Find where the given text appears and provide that cell's center as (X, Y) coordinate. 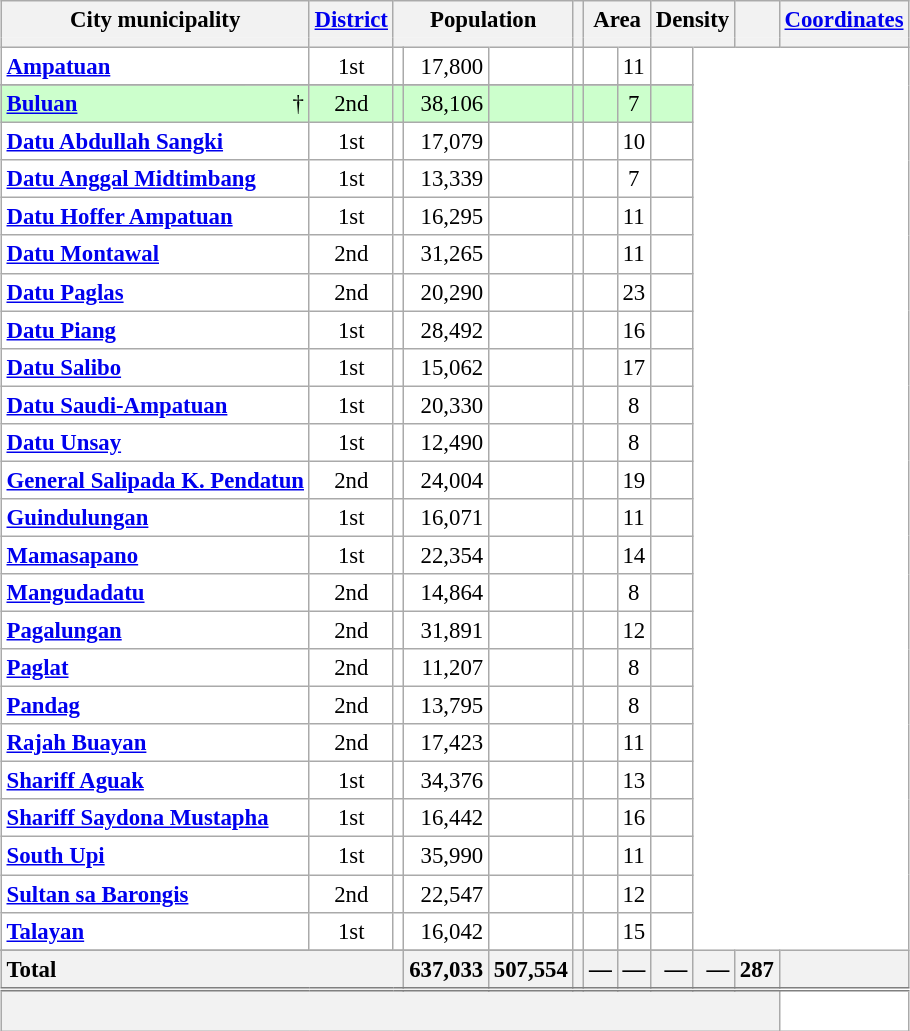
Datu Abdullah Sangki (155, 142)
† (277, 104)
13,339 (446, 179)
17,800 (446, 66)
Datu Salibo (155, 367)
12,490 (446, 442)
Datu Saudi-Ampatuan (155, 405)
34,376 (446, 781)
Datu Piang (155, 330)
20,290 (446, 292)
19 (634, 480)
Datu Montawal (155, 254)
14 (634, 555)
35,990 (446, 856)
15 (634, 931)
Datu Anggal Midtimbang (155, 179)
Talayan (155, 931)
20,330 (446, 405)
10 (634, 142)
Buluan (123, 104)
24,004 (446, 480)
Ampatuan (155, 66)
Sultan sa Barongis (155, 893)
Pagalungan (155, 630)
507,554 (530, 970)
16,071 (446, 518)
17,079 (446, 142)
16,042 (446, 931)
637,033 (446, 970)
38,106 (446, 104)
Area (618, 20)
Pandag (155, 706)
Coordinates (844, 20)
22,354 (446, 555)
City municipality (155, 20)
Guindulungan (155, 518)
Mamasapano (155, 555)
District (351, 20)
15,062 (446, 367)
23 (634, 292)
17,423 (446, 743)
Mangudadatu (155, 593)
General Salipada K. Pendatun (155, 480)
287 (756, 970)
Shariff Saydona Mustapha (155, 818)
Paglat (155, 668)
13,795 (446, 706)
Datu Paglas (155, 292)
Datu Unsay (155, 442)
Datu Hoffer Ampatuan (155, 217)
Population (483, 20)
17 (634, 367)
13 (634, 781)
Total (202, 970)
28,492 (446, 330)
Density (692, 20)
31,891 (446, 630)
South Upi (155, 856)
11,207 (446, 668)
16,295 (446, 217)
Rajah Buayan (155, 743)
14,864 (446, 593)
22,547 (446, 893)
Shariff Aguak (155, 781)
16,442 (446, 818)
31,265 (446, 254)
